For the text-containing cell, return its midpoint in (x, y) coordinate format. 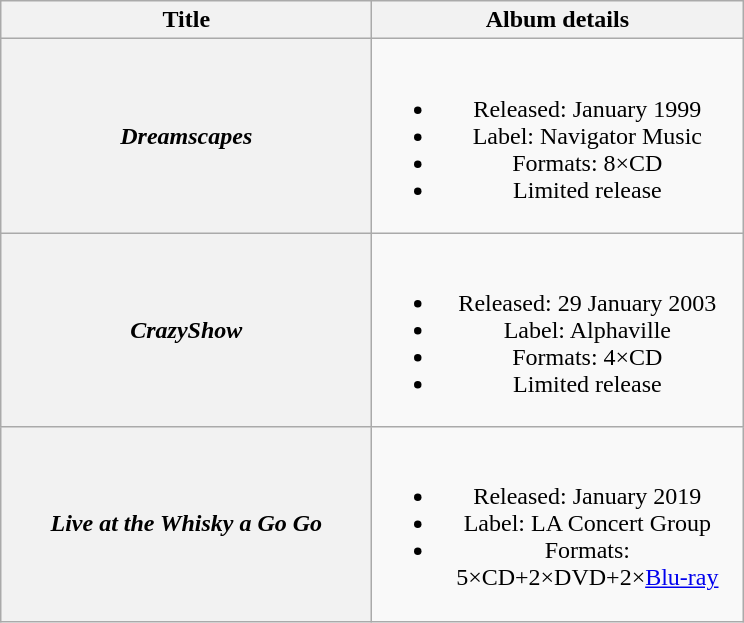
Live at the Whisky a Go Go (186, 524)
Title (186, 20)
Released: 29 January 2003Label: AlphavilleFormats: 4×CDLimited release (558, 330)
CrazyShow (186, 330)
Released: January 2019Label: LA Concert GroupFormats: 5×CD+2×DVD+2×Blu-ray (558, 524)
Released: January 1999Label: Navigator MusicFormats: 8×CDLimited release (558, 136)
Dreamscapes (186, 136)
Album details (558, 20)
